Capture the cell that displays the provided text and extract its (X, Y) central coordinate. 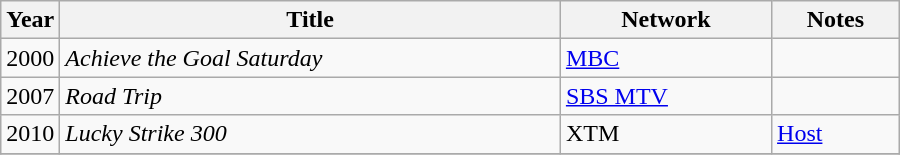
Notes (836, 20)
MBC (666, 58)
2010 (30, 134)
Network (666, 20)
2007 (30, 96)
Achieve the Goal Saturday (310, 58)
Title (310, 20)
Lucky Strike 300 (310, 134)
Road Trip (310, 96)
Year (30, 20)
Host (836, 134)
2000 (30, 58)
SBS MTV (666, 96)
XTM (666, 134)
